For the text-containing cell, return its midpoint in (X, Y) coordinate format. 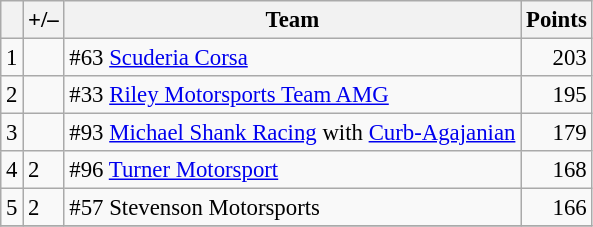
#57 Stevenson Motorsports (292, 208)
Points (556, 20)
#96 Turner Motorsport (292, 170)
#93 Michael Shank Racing with Curb-Agajanian (292, 133)
195 (556, 95)
#33 Riley Motorsports Team AMG (292, 95)
+/– (44, 20)
5 (12, 208)
3 (12, 133)
#63 Scuderia Corsa (292, 58)
203 (556, 58)
166 (556, 208)
179 (556, 133)
4 (12, 170)
Team (292, 20)
168 (556, 170)
1 (12, 58)
